Pinpoint the cell where the given text exists, returning its (X, Y) midpoint coordinate. 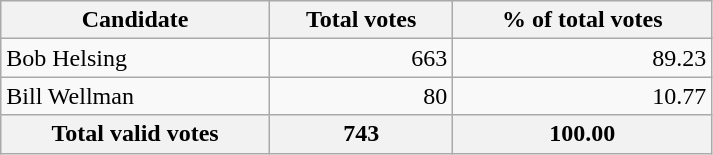
Total valid votes (136, 134)
Bob Helsing (136, 58)
663 (360, 58)
100.00 (582, 134)
89.23 (582, 58)
Total votes (360, 20)
Bill Wellman (136, 96)
10.77 (582, 96)
80 (360, 96)
Candidate (136, 20)
743 (360, 134)
% of total votes (582, 20)
